Search for the cell housing the specified text and yield its [X, Y] center coordinate. 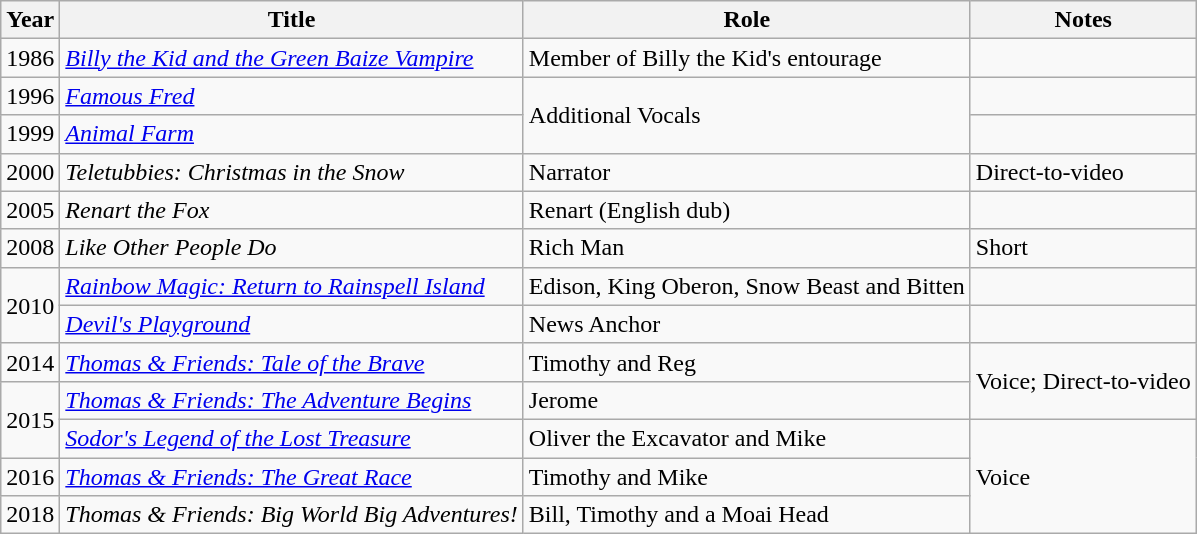
Title [292, 20]
Member of Billy the Kid's entourage [746, 58]
1986 [30, 58]
News Anchor [746, 324]
Rainbow Magic: Return to Rainspell Island [292, 286]
Teletubbies: Christmas in the Snow [292, 172]
1996 [30, 96]
Rich Man [746, 248]
Like Other People Do [292, 248]
2015 [30, 419]
Role [746, 20]
Thomas & Friends: The Adventure Begins [292, 400]
Year [30, 20]
Narrator [746, 172]
Timothy and Reg [746, 362]
Billy the Kid and the Green Baize Vampire [292, 58]
Short [1083, 248]
Sodor's Legend of the Lost Treasure [292, 438]
2018 [30, 515]
Animal Farm [292, 134]
Famous Fred [292, 96]
Renart the Fox [292, 210]
Additional Vocals [746, 115]
Voice [1083, 476]
Voice; Direct-to-video [1083, 381]
Renart (English dub) [746, 210]
Direct-to-video [1083, 172]
Bill, Timothy and a Moai Head [746, 515]
Oliver the Excavator and Mike [746, 438]
2008 [30, 248]
2014 [30, 362]
2010 [30, 305]
Devil's Playground [292, 324]
Timothy and Mike [746, 477]
Edison, King Oberon, Snow Beast and Bitten [746, 286]
Notes [1083, 20]
2000 [30, 172]
2005 [30, 210]
Thomas & Friends: Tale of the Brave [292, 362]
Thomas & Friends: Big World Big Adventures! [292, 515]
Thomas & Friends: The Great Race [292, 477]
2016 [30, 477]
1999 [30, 134]
Jerome [746, 400]
